Capture the cell that displays the provided text and extract its (X, Y) central coordinate. 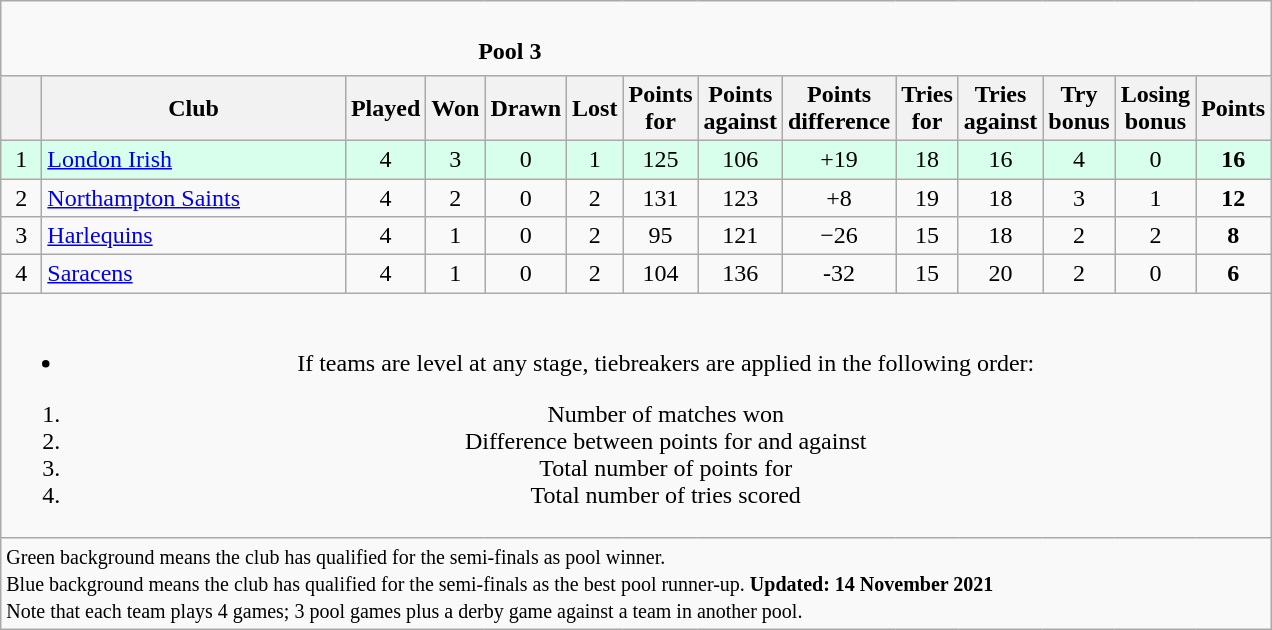
Points (1234, 108)
+8 (838, 197)
Losing bonus (1155, 108)
20 (1000, 274)
Saracens (194, 274)
Points against (740, 108)
8 (1234, 236)
Northampton Saints (194, 197)
Try bonus (1079, 108)
+19 (838, 159)
121 (740, 236)
Harlequins (194, 236)
Tries against (1000, 108)
131 (660, 197)
Played (385, 108)
Points difference (838, 108)
125 (660, 159)
123 (740, 197)
Lost (595, 108)
95 (660, 236)
104 (660, 274)
Drawn (526, 108)
Points for (660, 108)
Tries for (928, 108)
−26 (838, 236)
-32 (838, 274)
136 (740, 274)
London Irish (194, 159)
12 (1234, 197)
Club (194, 108)
6 (1234, 274)
Won (456, 108)
106 (740, 159)
19 (928, 197)
